Output the [x, y] coordinate of the center of the cell containing the given text.  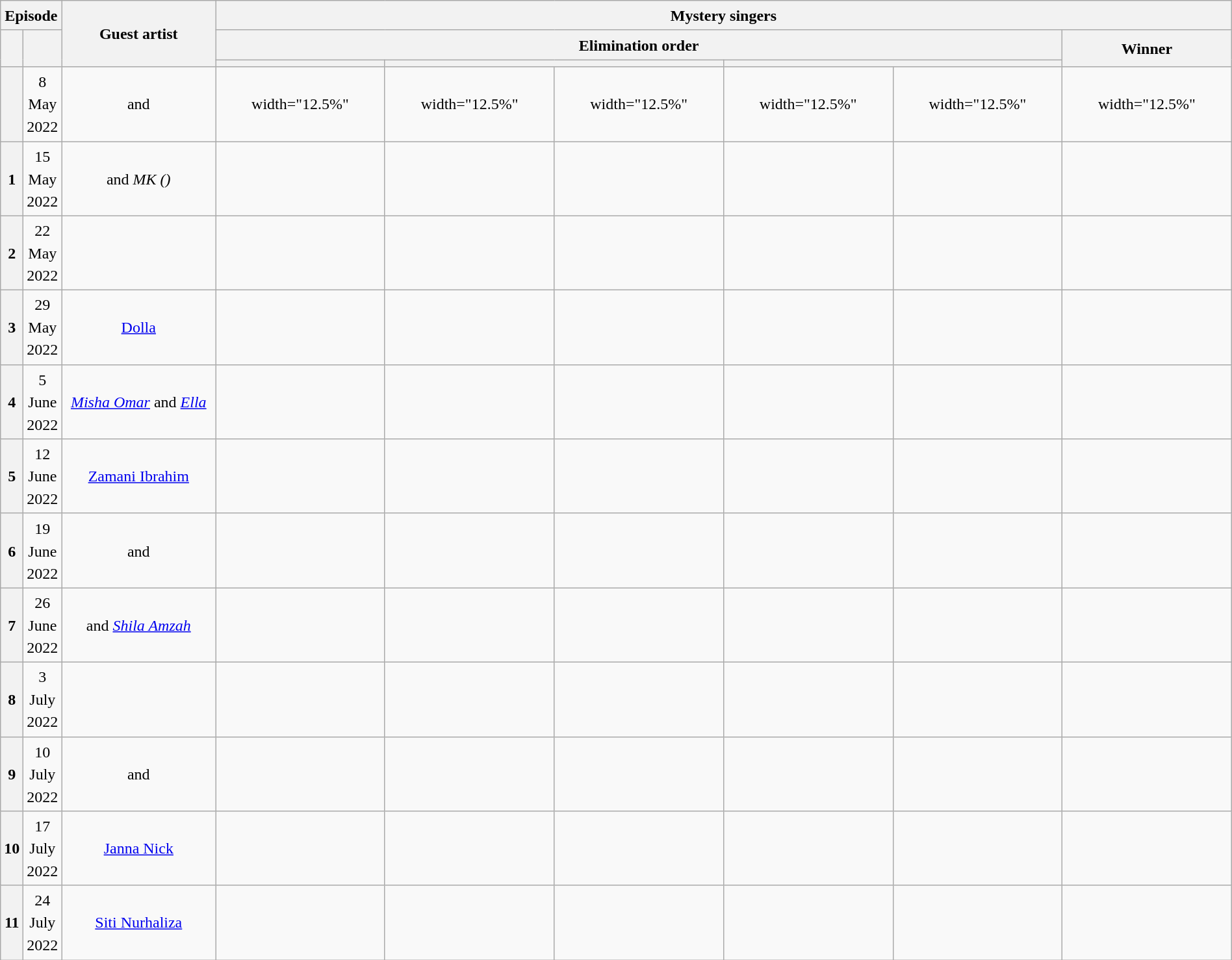
10 July 2022 [43, 774]
24 July 2022 [43, 922]
26 June 2022 [43, 625]
10 [12, 848]
8 May 2022 [43, 104]
19 June 2022 [43, 551]
and MK () [139, 179]
1 [12, 179]
Janna Nick [139, 848]
17 July 2022 [43, 848]
Mystery singers [724, 16]
4 [12, 401]
8 [12, 699]
Misha Omar and Ella [139, 401]
3 July 2022 [43, 699]
Elimination order [639, 45]
5 [12, 477]
3 [12, 327]
Siti Nurhaliza [139, 922]
11 [12, 922]
Zamani Ibrahim [139, 477]
6 [12, 551]
Guest artist [139, 34]
Dolla [139, 327]
5 June 2022 [43, 401]
Episode [31, 16]
2 [12, 253]
7 [12, 625]
22 May 2022 [43, 253]
Winner [1148, 48]
9 [12, 774]
and Shila Amzah [139, 625]
12 June 2022 [43, 477]
15 May 2022 [43, 179]
29 May 2022 [43, 327]
